Scan for the cell matching the given text and deliver its (x, y) coordinate at center. 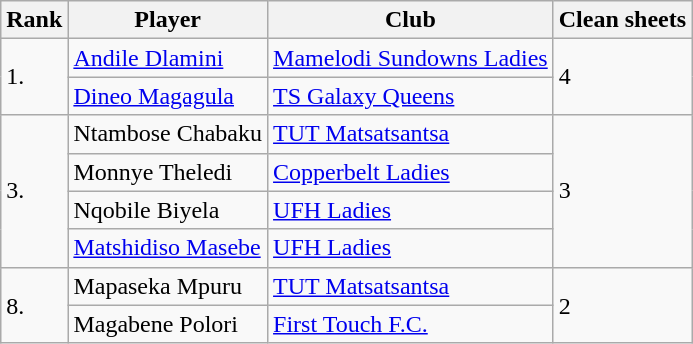
3. (34, 191)
First Touch F.C. (411, 324)
1. (34, 77)
Nqobile Biyela (168, 210)
Matshidiso Masebe (168, 248)
Rank (34, 20)
Club (411, 20)
Ntambose Chabaku (168, 134)
4 (622, 77)
Player (168, 20)
TS Galaxy Queens (411, 96)
Monnye Theledi (168, 172)
Andile Dlamini (168, 58)
3 (622, 191)
8. (34, 305)
Mapaseka Mpuru (168, 286)
Clean sheets (622, 20)
Magabene Polori (168, 324)
Mamelodi Sundowns Ladies (411, 58)
Dineo Magagula (168, 96)
2 (622, 305)
Copperbelt Ladies (411, 172)
